Identify which cell holds the provided text, then report its (x, y) central coordinate. 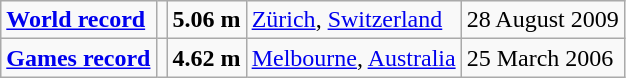
25 March 2006 (542, 58)
Zürich, Switzerland (354, 20)
Games record (78, 58)
28 August 2009 (542, 20)
4.62 m (206, 58)
World record (78, 20)
5.06 m (206, 20)
Melbourne, Australia (354, 58)
